Return the (X, Y) coordinate for the center point of the cell that contains the specified text.  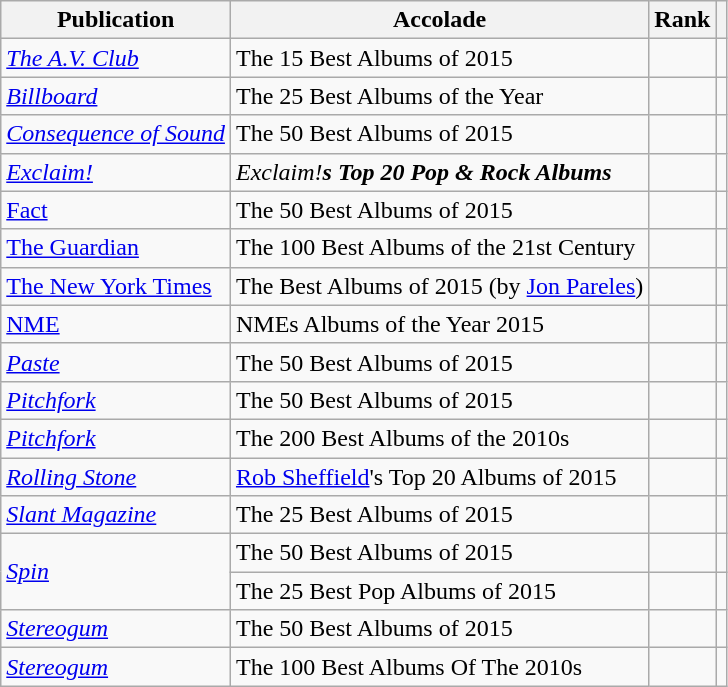
The New York Times (116, 286)
The Best Albums of 2015 (by Jon Pareles) (439, 286)
Accolade (439, 20)
The 100 Best Albums Of The 2010s (439, 667)
Paste (116, 362)
The 25 Best Albums of the Year (439, 96)
Slant Magazine (116, 515)
Rank (682, 20)
NMEs Albums of the Year 2015 (439, 324)
Consequence of Sound (116, 134)
Rolling Stone (116, 477)
Exclaim!s Top 20 Pop & Rock Albums (439, 172)
Publication (116, 20)
The A.V. Club (116, 58)
The Guardian (116, 248)
The 100 Best Albums of the 21st Century (439, 248)
Billboard (116, 96)
The 25 Best Albums of 2015 (439, 515)
The 15 Best Albums of 2015 (439, 58)
Fact (116, 210)
The 25 Best Pop Albums of 2015 (439, 591)
Rob Sheffield's Top 20 Albums of 2015 (439, 477)
Spin (116, 572)
The 200 Best Albums of the 2010s (439, 438)
NME (116, 324)
Exclaim! (116, 172)
